Identify which cell holds the provided text, then report its [x, y] central coordinate. 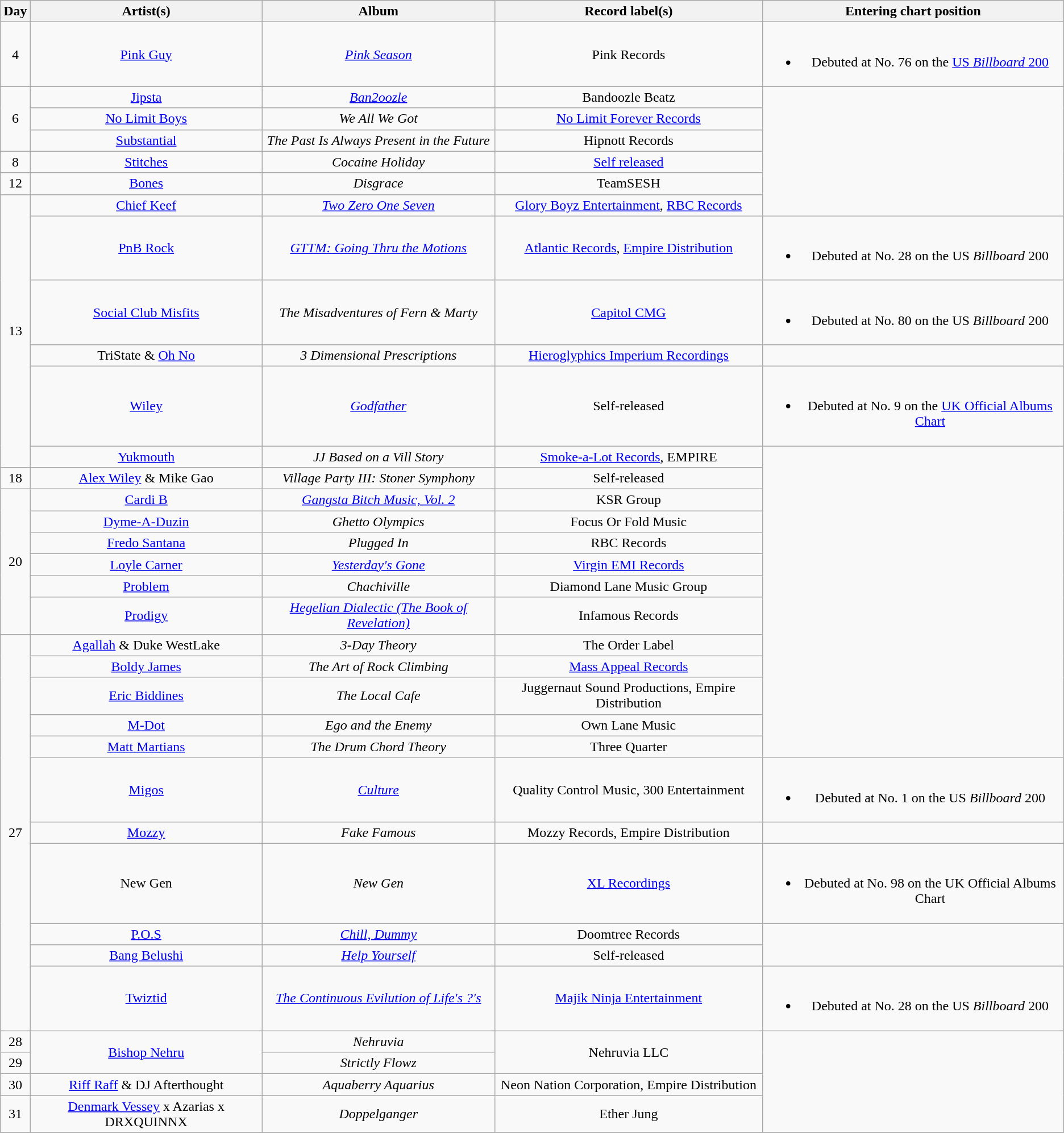
Agallah & Duke WestLake [146, 645]
XL Recordings [629, 883]
28 [15, 1042]
Boldy James [146, 667]
Mozzy Records, Empire Distribution [629, 832]
3-Day Theory [379, 645]
Own Lane Music [629, 725]
Nehruvia LLC [629, 1052]
Artist(s) [146, 11]
27 [15, 832]
Prodigy [146, 616]
Plugged In [379, 543]
Village Party III: Stoner Symphony [379, 478]
Neon Nation Corporation, Empire Distribution [629, 1085]
GTTM: Going Thru the Motions [379, 248]
Substantial [146, 140]
KSR Group [629, 500]
Matt Martians [146, 747]
Yesterday's Gone [379, 565]
8 [15, 162]
Virgin EMI Records [629, 565]
TriState & Oh No [146, 355]
Chief Keef [146, 205]
Bones [146, 184]
M-Dot [146, 725]
The Misadventures of Fern & Marty [379, 313]
Denmark Vessey x Azarias x DRXQUINNX [146, 1114]
Capitol CMG [629, 313]
Aquaberry Aquarius [379, 1085]
Yukmouth [146, 456]
Quality Control Music, 300 Entertainment [629, 790]
Debuted at No. 9 on the UK Official Albums Chart [913, 406]
Smoke-a-Lot Records, EMPIRE [629, 456]
6 [15, 119]
Nehruvia [379, 1042]
Eric Biddines [146, 695]
P.O.S [146, 934]
Three Quarter [629, 747]
Focus Or Fold Music [629, 522]
JJ Based on a Vill Story [379, 456]
Pink Records [629, 55]
Doomtree Records [629, 934]
Riff Raff & DJ Afterthought [146, 1085]
Twiztid [146, 999]
20 [15, 561]
Debuted at No. 80 on the US Billboard 200 [913, 313]
No Limit Boys [146, 119]
Diamond Lane Music Group [629, 586]
The Local Cafe [379, 695]
Pink Season [379, 55]
18 [15, 478]
Stitches [146, 162]
Wiley [146, 406]
Self released [629, 162]
13 [15, 331]
The Past Is Always Present in the Future [379, 140]
The Order Label [629, 645]
Cardi B [146, 500]
Bishop Nehru [146, 1052]
Ego and the Enemy [379, 725]
Glory Boyz Entertainment, RBC Records [629, 205]
Culture [379, 790]
Loyle Carner [146, 565]
Juggernaut Sound Productions, Empire Distribution [629, 695]
Problem [146, 586]
Chachiville [379, 586]
Dyme-A-Duzin [146, 522]
Cocaine Holiday [379, 162]
Album [379, 11]
Hieroglyphics Imperium Recordings [629, 355]
PnB Rock [146, 248]
Doppelganger [379, 1114]
Mozzy [146, 832]
Migos [146, 790]
TeamSESH [629, 184]
The Continuous Evilution of Life's ?'s [379, 999]
Day [15, 11]
Debuted at No. 98 on the UK Official Albums Chart [913, 883]
Gangsta Bitch Music, Vol. 2 [379, 500]
Two Zero One Seven [379, 205]
Hegelian Dialectic (The Book of Revelation) [379, 616]
RBC Records [629, 543]
Help Yourself [379, 956]
30 [15, 1085]
Godfather [379, 406]
Ghetto Olympics [379, 522]
31 [15, 1114]
3 Dimensional Prescriptions [379, 355]
Ether Jung [629, 1114]
Alex Wiley & Mike Gao [146, 478]
Fake Famous [379, 832]
12 [15, 184]
Pink Guy [146, 55]
Disgrace [379, 184]
The Drum Chord Theory [379, 747]
Mass Appeal Records [629, 667]
Jipsta [146, 97]
Record label(s) [629, 11]
Strictly Flowz [379, 1063]
Ban2oozle [379, 97]
Debuted at No. 76 on the US Billboard 200 [913, 55]
We All We Got [379, 119]
Majik Ninja Entertainment [629, 999]
Bang Belushi [146, 956]
Social Club Misfits [146, 313]
Fredo Santana [146, 543]
Entering chart position [913, 11]
Hipnott Records [629, 140]
29 [15, 1063]
4 [15, 55]
Bandoozle Beatz [629, 97]
Chill, Dummy [379, 934]
Infamous Records [629, 616]
Debuted at No. 1 on the US Billboard 200 [913, 790]
No Limit Forever Records [629, 119]
The Art of Rock Climbing [379, 667]
Atlantic Records, Empire Distribution [629, 248]
